Return the [X, Y] coordinate for the center point of the cell that contains the specified text.  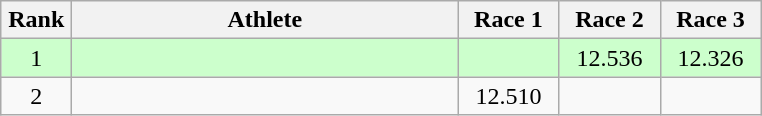
Race 3 [710, 20]
12.326 [710, 58]
12.536 [610, 58]
Race 1 [508, 20]
Athlete [265, 20]
2 [36, 96]
12.510 [508, 96]
Rank [36, 20]
1 [36, 58]
Race 2 [610, 20]
